For the text-containing cell, return its midpoint in [X, Y] coordinate format. 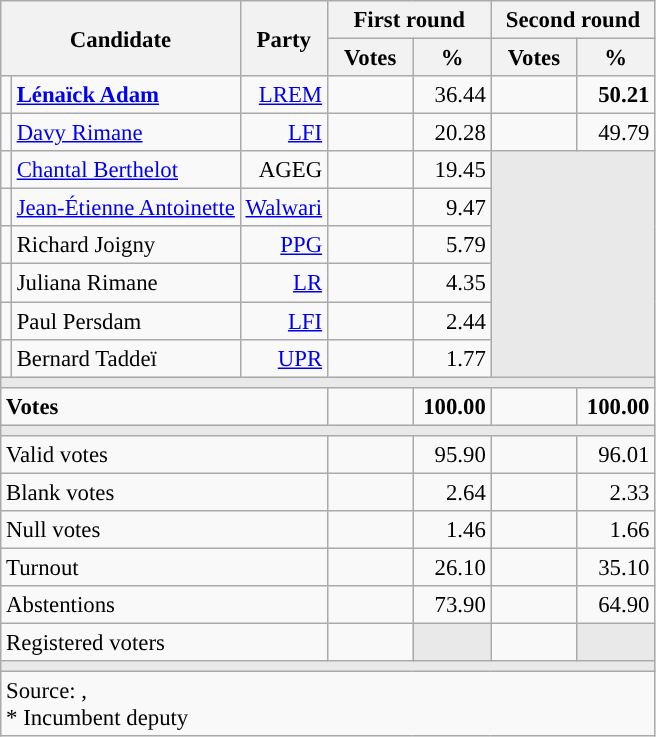
2.64 [452, 492]
Juliana Rimane [126, 283]
Richard Joigny [126, 245]
36.44 [452, 95]
1.77 [452, 358]
20.28 [452, 133]
26.10 [452, 567]
5.79 [452, 245]
64.90 [616, 605]
First round [409, 20]
AGEG [284, 170]
Walwari [284, 208]
PPG [284, 245]
Valid votes [164, 455]
Jean-Étienne Antoinette [126, 208]
Second round [573, 20]
2.33 [616, 492]
50.21 [616, 95]
1.66 [616, 530]
LR [284, 283]
Paul Persdam [126, 321]
35.10 [616, 567]
LREM [284, 95]
96.01 [616, 455]
2.44 [452, 321]
19.45 [452, 170]
Chantal Berthelot [126, 170]
Lénaïck Adam [126, 95]
Bernard Taddeï [126, 358]
Turnout [164, 567]
4.35 [452, 283]
UPR [284, 358]
Party [284, 38]
95.90 [452, 455]
9.47 [452, 208]
Blank votes [164, 492]
Candidate [120, 38]
49.79 [616, 133]
73.90 [452, 605]
Null votes [164, 530]
Source: , * Incumbent deputy [328, 704]
Registered voters [164, 643]
1.46 [452, 530]
Abstentions [164, 605]
Davy Rimane [126, 133]
